Identify which cell holds the provided text, then report its (x, y) central coordinate. 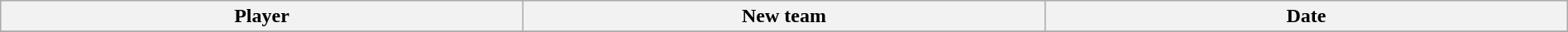
New team (784, 16)
Date (1307, 16)
Player (262, 16)
